Return (X, Y) of the center of cell containing provided text 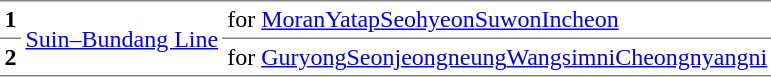
1 (10, 20)
Suin–Bundang Line (122, 38)
2 (10, 57)
